Return the [X, Y] coordinate for the center point of the cell that contains the specified text.  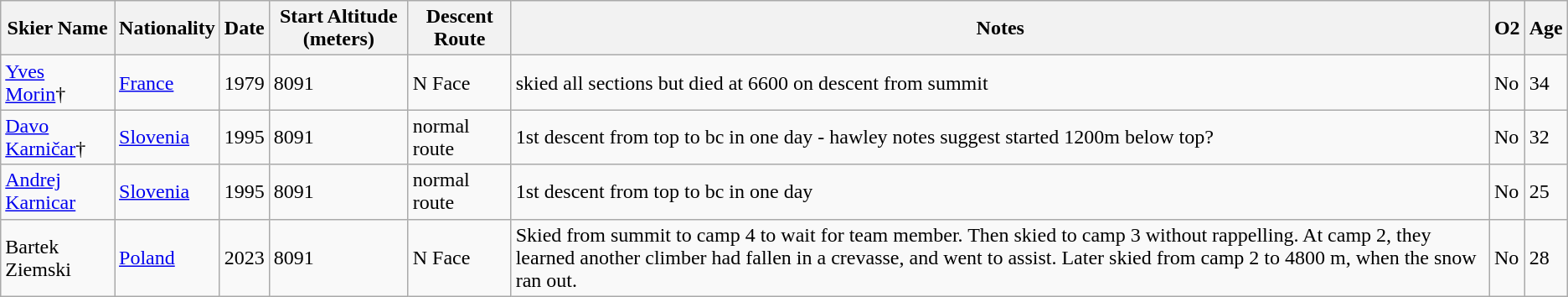
Start Altitude (meters) [338, 29]
25 [1546, 191]
2023 [245, 258]
Skier Name [58, 29]
skied all sections but died at 6600 on descent from summit [1000, 82]
1979 [245, 82]
34 [1546, 82]
1st descent from top to bc in one day [1000, 191]
Descent Route [459, 29]
Poland [168, 258]
Nationality [168, 29]
28 [1546, 258]
32 [1546, 138]
Notes [1000, 29]
1st descent from top to bc in one day - hawley notes suggest started 1200m below top? [1000, 138]
Bartek Ziemski [58, 258]
Davo Karničar† [58, 138]
O2 [1507, 29]
Date [245, 29]
France [168, 82]
Yves Morin† [58, 82]
Andrej Karnicar [58, 191]
Age [1546, 29]
